Locate the cell with the specified text and output its (x, y) center coordinate. 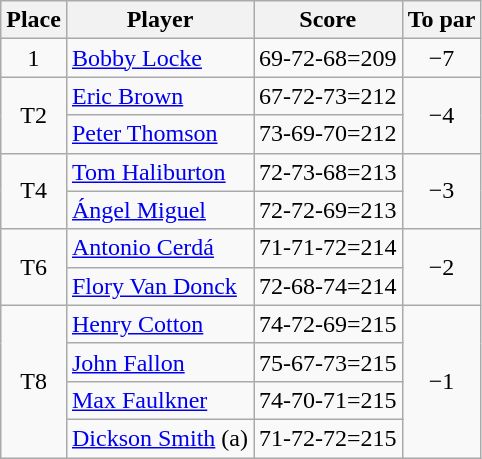
Antonio Cerdá (160, 248)
John Fallon (160, 362)
67-72-73=212 (328, 96)
Max Faulkner (160, 400)
Ángel Miguel (160, 210)
To par (442, 20)
−3 (442, 191)
72-72-69=213 (328, 210)
1 (34, 58)
71-71-72=214 (328, 248)
69-72-68=209 (328, 58)
Eric Brown (160, 96)
T8 (34, 381)
−1 (442, 381)
Peter Thomson (160, 134)
73-69-70=212 (328, 134)
74-70-71=215 (328, 400)
Score (328, 20)
74-72-69=215 (328, 324)
T4 (34, 191)
Dickson Smith (a) (160, 438)
72-68-74=214 (328, 286)
−4 (442, 115)
Player (160, 20)
−2 (442, 267)
T2 (34, 115)
Place (34, 20)
Tom Haliburton (160, 172)
72-73-68=213 (328, 172)
Flory Van Donck (160, 286)
71-72-72=215 (328, 438)
75-67-73=215 (328, 362)
T6 (34, 267)
Henry Cotton (160, 324)
Bobby Locke (160, 58)
−7 (442, 58)
